Identify which cell holds the provided text, then report its [X, Y] central coordinate. 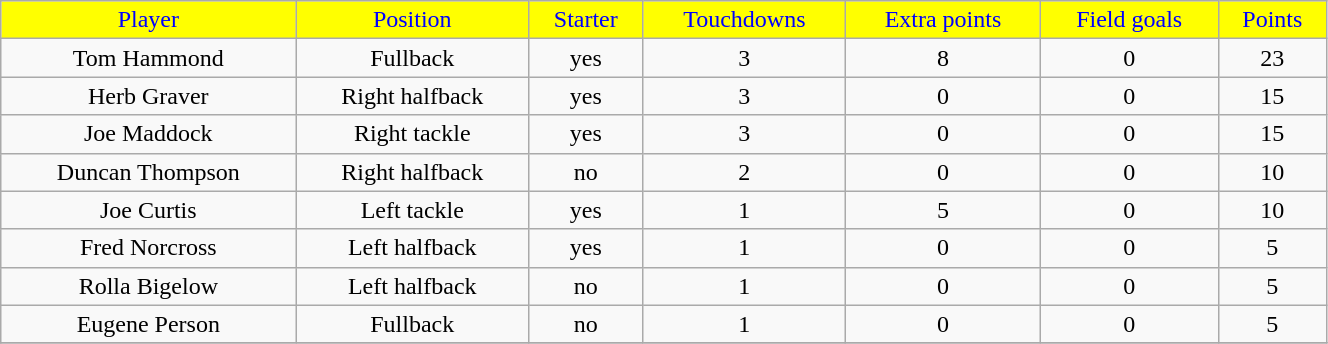
Touchdowns [744, 20]
Herb Graver [148, 96]
Starter [586, 20]
Right tackle [412, 134]
Field goals [1129, 20]
Eugene Person [148, 324]
Extra points [943, 20]
Position [412, 20]
Player [148, 20]
8 [943, 58]
Fred Norcross [148, 248]
Joe Curtis [148, 210]
2 [744, 172]
Left tackle [412, 210]
Rolla Bigelow [148, 286]
Points [1272, 20]
23 [1272, 58]
Duncan Thompson [148, 172]
Tom Hammond [148, 58]
Joe Maddock [148, 134]
